For the text-containing cell, return its midpoint in [x, y] coordinate format. 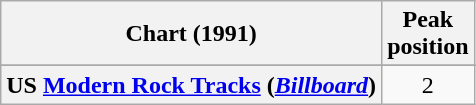
2 [428, 85]
Chart (1991) [192, 34]
US Modern Rock Tracks (Billboard) [192, 85]
Peakposition [428, 34]
